For the text-containing cell, return its midpoint in (X, Y) coordinate format. 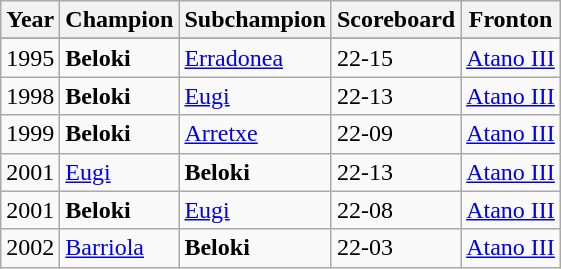
Champion (120, 20)
22-03 (396, 248)
Year (30, 20)
Erradonea (255, 58)
Barriola (120, 248)
2002 (30, 248)
Scoreboard (396, 20)
Fronton (511, 20)
22-09 (396, 134)
Subchampion (255, 20)
1995 (30, 58)
22-08 (396, 210)
1998 (30, 96)
1999 (30, 134)
Arretxe (255, 134)
22-15 (396, 58)
